Identify which cell holds the provided text, then report its (X, Y) central coordinate. 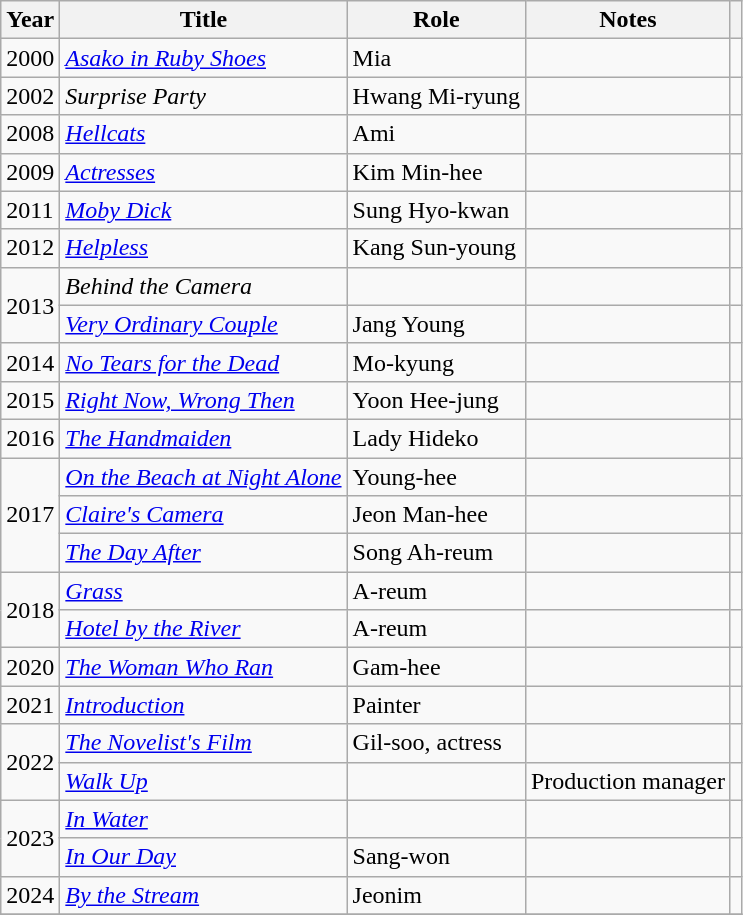
The Day After (204, 553)
2022 (30, 762)
Surprise Party (204, 96)
Kang Sun-young (436, 248)
2009 (30, 172)
2012 (30, 248)
Jang Young (436, 324)
In Our Day (204, 857)
2021 (30, 705)
2000 (30, 58)
No Tears for the Dead (204, 362)
Song Ah-reum (436, 553)
Jeon Man-hee (436, 515)
Walk Up (204, 781)
2020 (30, 667)
Jeonim (436, 895)
Grass (204, 591)
Helpless (204, 248)
The Handmaiden (204, 438)
Lady Hideko (436, 438)
Production manager (628, 781)
2014 (30, 362)
Sang-won (436, 857)
In Water (204, 819)
Mo-kyung (436, 362)
Year (30, 20)
Ami (436, 134)
Painter (436, 705)
Behind the Camera (204, 286)
2008 (30, 134)
Role (436, 20)
Gil-soo, actress (436, 743)
On the Beach at Night Alone (204, 477)
Gam-hee (436, 667)
Claire's Camera (204, 515)
Hellcats (204, 134)
Very Ordinary Couple (204, 324)
Title (204, 20)
2013 (30, 305)
2015 (30, 400)
2002 (30, 96)
2017 (30, 515)
Notes (628, 20)
2018 (30, 610)
By the Stream (204, 895)
Introduction (204, 705)
2011 (30, 210)
Kim Min-hee (436, 172)
Hwang Mi-ryung (436, 96)
Asako in Ruby Shoes (204, 58)
The Novelist's Film (204, 743)
Right Now, Wrong Then (204, 400)
2016 (30, 438)
Young-hee (436, 477)
The Woman Who Ran (204, 667)
Yoon Hee-jung (436, 400)
Moby Dick (204, 210)
2023 (30, 838)
Mia (436, 58)
2024 (30, 895)
Sung Hyo-kwan (436, 210)
Actresses (204, 172)
Hotel by the River (204, 629)
